Extract the (X, Y) coordinate from the center of the cell holding the provided text.  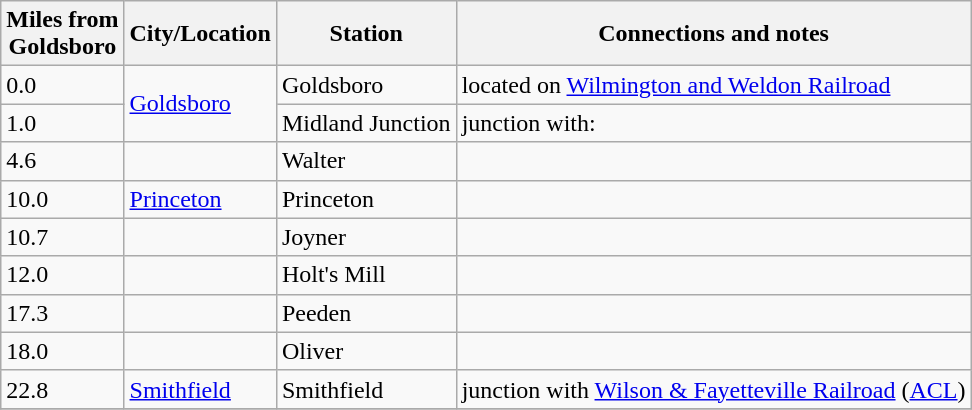
22.8 (62, 389)
Oliver (366, 351)
junction with: (714, 123)
located on Wilmington and Weldon Railroad (714, 85)
junction with Wilson & Fayetteville Railroad (ACL) (714, 389)
Walter (366, 161)
Connections and notes (714, 34)
Holt's Mill (366, 275)
0.0 (62, 85)
Miles fromGoldsboro (62, 34)
Station (366, 34)
4.6 (62, 161)
10.7 (62, 237)
17.3 (62, 313)
1.0 (62, 123)
Peeden (366, 313)
18.0 (62, 351)
Midland Junction (366, 123)
Joyner (366, 237)
City/Location (200, 34)
10.0 (62, 199)
12.0 (62, 275)
